Return the (X, Y) coordinate for the center point of the cell that contains the specified text.  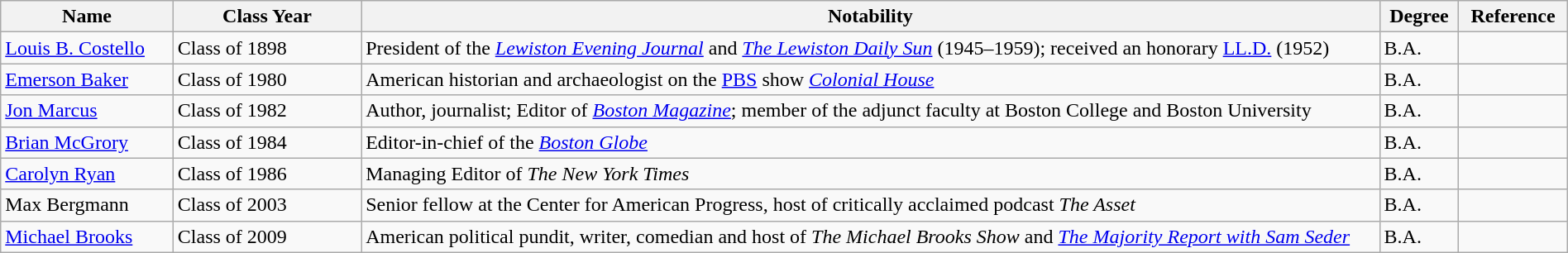
Class of 2009 (266, 236)
Carolyn Ryan (88, 174)
Author, journalist; Editor of Boston Magazine; member of the adjunct faculty at Boston College and Boston University (870, 111)
American historian and archaeologist on the PBS show Colonial House (870, 79)
Class of 1980 (266, 79)
Degree (1419, 17)
Michael Brooks (88, 236)
Jon Marcus (88, 111)
Senior fellow at the Center for American Progress, host of critically acclaimed podcast The Asset (870, 205)
Max Bergmann (88, 205)
American political pundit, writer, comedian and host of The Michael Brooks Show and The Majority Report with Sam Seder (870, 236)
Reference (1513, 17)
Brian McGrory (88, 142)
Class of 1984 (266, 142)
Name (88, 17)
Class of 1898 (266, 48)
Louis B. Costello (88, 48)
Notability (870, 17)
Emerson Baker (88, 79)
Editor-in-chief of the Boston Globe (870, 142)
Managing Editor of The New York Times (870, 174)
Class of 1982 (266, 111)
Class Year (266, 17)
Class of 1986 (266, 174)
President of the Lewiston Evening Journal and The Lewiston Daily Sun (1945–1959); received an honorary LL.D. (1952) (870, 48)
Class of 2003 (266, 205)
